Determine the (x, y) coordinate at the center of the cell enclosing the given text.  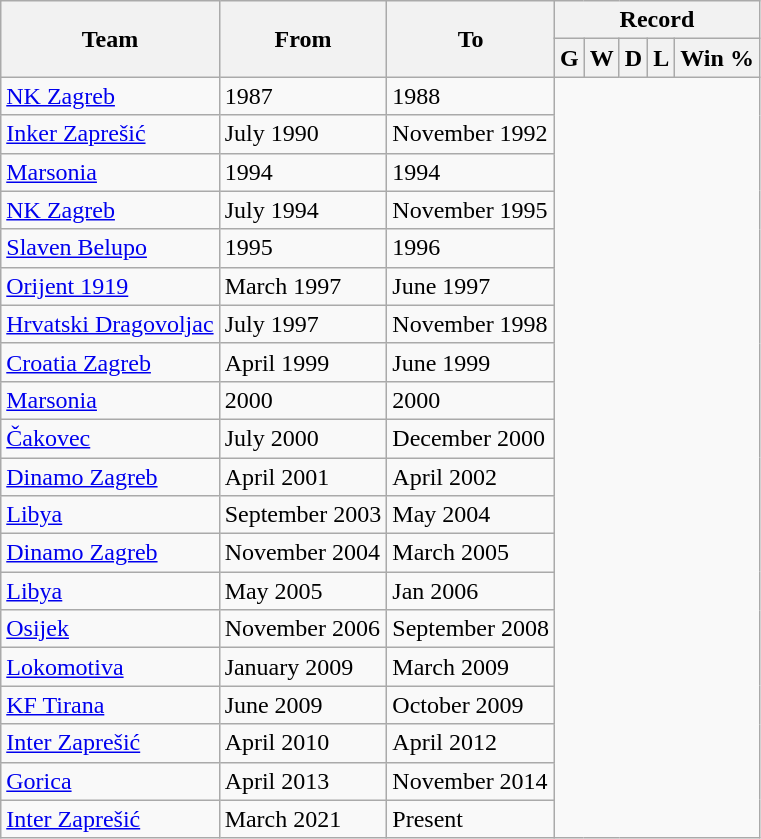
November 1998 (471, 324)
Jan 2006 (471, 591)
Croatia Zagreb (110, 362)
October 2009 (471, 705)
November 1992 (471, 134)
G (569, 58)
March 2005 (471, 553)
1995 (303, 248)
May 2004 (471, 515)
June 1997 (471, 286)
Lokomotiva (110, 667)
To (471, 39)
Slaven Belupo (110, 248)
KF Tirana (110, 705)
Hrvatski Dragovoljac (110, 324)
September 2008 (471, 629)
Gorica (110, 781)
April 1999 (303, 362)
W (602, 58)
June 1999 (471, 362)
Orijent 1919 (110, 286)
1988 (471, 96)
Čakovec (110, 438)
July 1997 (303, 324)
July 1994 (303, 210)
November 2014 (471, 781)
November 1995 (471, 210)
September 2003 (303, 515)
April 2013 (303, 781)
1987 (303, 96)
November 2004 (303, 553)
April 2001 (303, 477)
July 1990 (303, 134)
June 2009 (303, 705)
Inker Zaprešić (110, 134)
Present (471, 819)
July 2000 (303, 438)
April 2012 (471, 743)
April 2010 (303, 743)
November 2006 (303, 629)
April 2002 (471, 477)
Win % (718, 58)
D (633, 58)
January 2009 (303, 667)
L (662, 58)
Osijek (110, 629)
Record (656, 20)
March 2021 (303, 819)
1996 (471, 248)
March 1997 (303, 286)
Team (110, 39)
From (303, 39)
May 2005 (303, 591)
March 2009 (471, 667)
December 2000 (471, 438)
